Identify which cell holds the provided text, then report its [x, y] central coordinate. 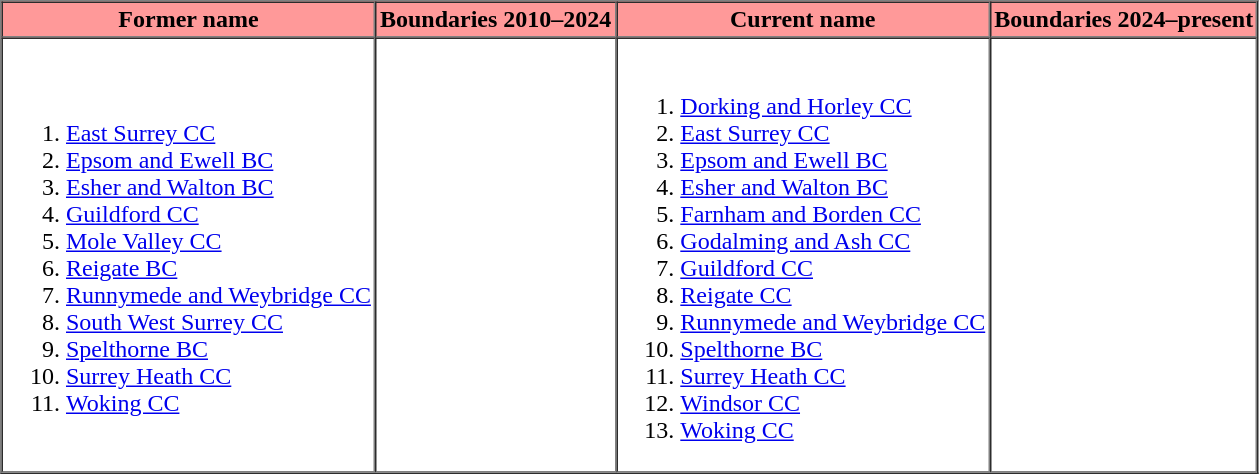
Boundaries 2010–2024 [495, 20]
Current name [803, 20]
Boundaries 2024–present [1124, 20]
Former name [189, 20]
